Extract the [X, Y] coordinate from the center of the cell holding the provided text.  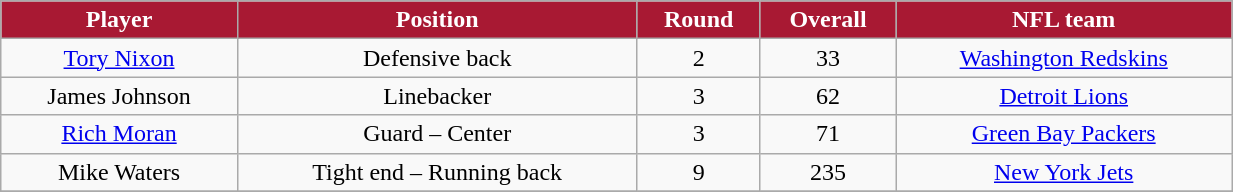
James Johnson [120, 96]
Guard – Center [437, 134]
Defensive back [437, 58]
235 [828, 172]
New York Jets [1064, 172]
Green Bay Packers [1064, 134]
Washington Redskins [1064, 58]
Tory Nixon [120, 58]
Detroit Lions [1064, 96]
Rich Moran [120, 134]
62 [828, 96]
9 [698, 172]
Tight end – Running back [437, 172]
Linebacker [437, 96]
Overall [828, 20]
Position [437, 20]
Player [120, 20]
Mike Waters [120, 172]
2 [698, 58]
Round [698, 20]
NFL team [1064, 20]
33 [828, 58]
71 [828, 134]
